Identify which cell holds the provided text, then report its (X, Y) central coordinate. 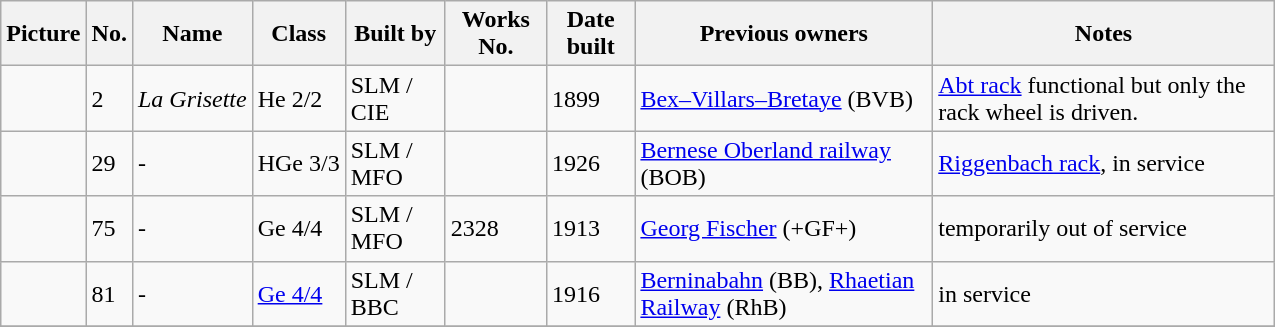
Previous owners (784, 34)
Berninabahn (BB), Rhaetian Railway (RhB) (784, 294)
He 2/2 (298, 98)
1899 (591, 98)
29 (109, 164)
Name (192, 34)
Date built (591, 34)
Riggenbach rack, in service (1104, 164)
2328 (496, 228)
SLM / BBC (395, 294)
81 (109, 294)
in service (1104, 294)
La Grisette (192, 98)
75 (109, 228)
Picture (44, 34)
SLM / CIE (395, 98)
Abt rack functional but only the rack wheel is driven. (1104, 98)
1913 (591, 228)
Bernese Oberland railway (BOB) (784, 164)
No. (109, 34)
Bex–Villars–Bretaye (BVB) (784, 98)
Class (298, 34)
Georg Fischer (+GF+) (784, 228)
HGe 3/3 (298, 164)
Works No. (496, 34)
1916 (591, 294)
temporarily out of service (1104, 228)
Built by (395, 34)
Notes (1104, 34)
1926 (591, 164)
2 (109, 98)
